Locate the cell with the specified text and output its (x, y) center coordinate. 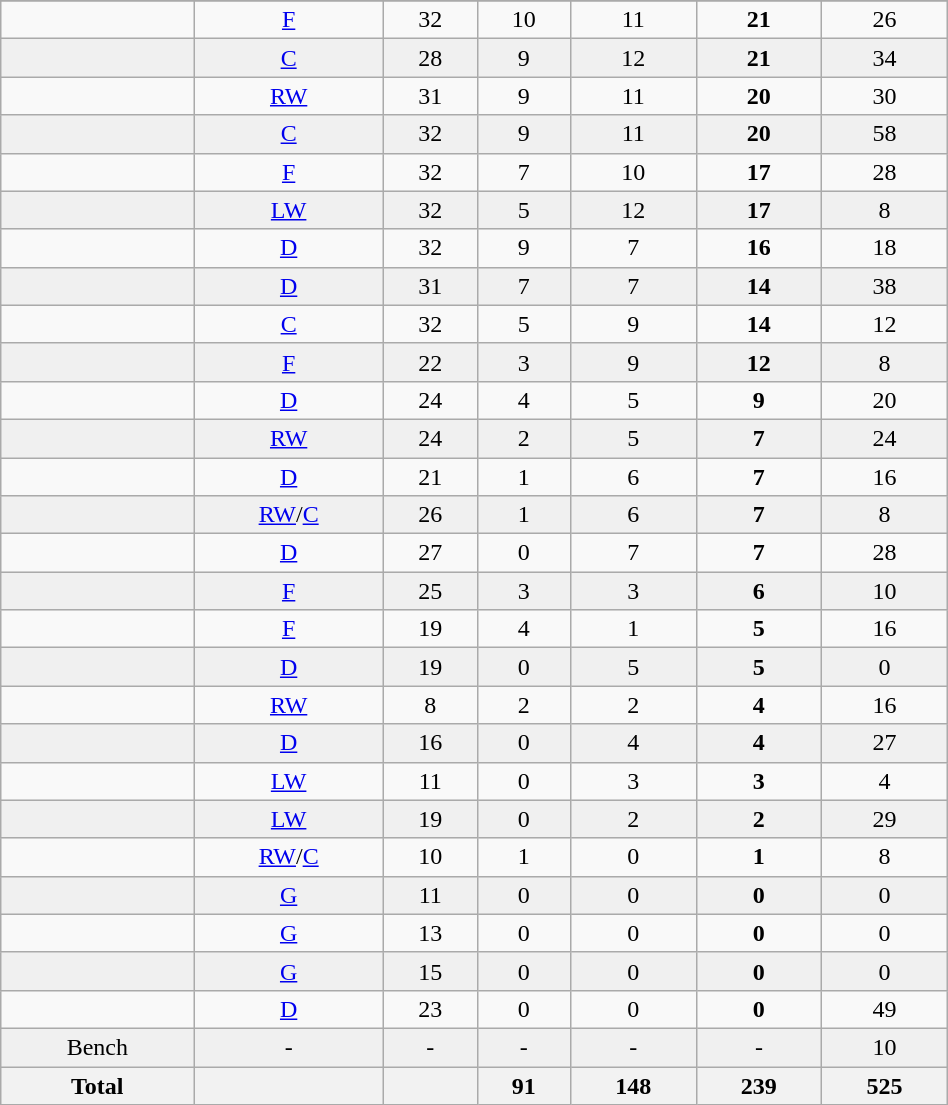
38 (885, 286)
18 (885, 248)
91 (524, 1085)
25 (430, 591)
525 (885, 1085)
30 (885, 96)
22 (430, 362)
23 (430, 1009)
13 (430, 933)
239 (759, 1085)
49 (885, 1009)
29 (885, 819)
15 (430, 971)
148 (634, 1085)
Bench (98, 1047)
58 (885, 134)
34 (885, 58)
Total (98, 1085)
